For the text-containing cell, return its midpoint in (x, y) coordinate format. 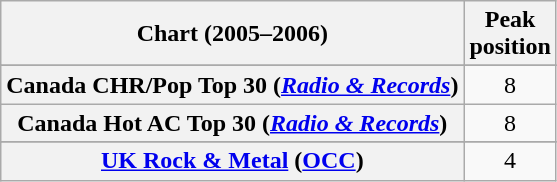
4 (510, 161)
Canada CHR/Pop Top 30 (Radio & Records) (232, 85)
Canada Hot AC Top 30 (Radio & Records) (232, 123)
Chart (2005–2006) (232, 34)
Peakposition (510, 34)
UK Rock & Metal (OCC) (232, 161)
